Return the [X, Y] coordinate for the center point of the cell that contains the specified text.  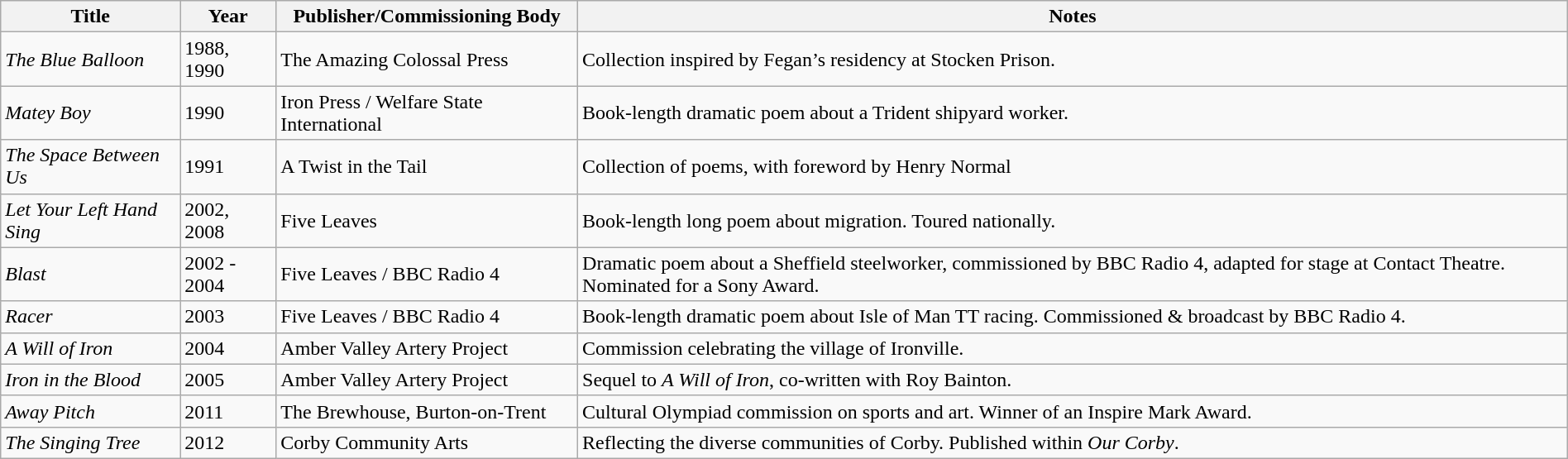
A Will of Iron [91, 348]
2003 [228, 317]
1990 [228, 112]
1991 [228, 167]
2002 - 2004 [228, 275]
The Blue Balloon [91, 60]
Book-length dramatic poem about Isle of Man TT racing. Commissioned & broadcast by BBC Radio 4. [1073, 317]
A Twist in the Tail [427, 167]
Blast [91, 275]
The Amazing Colossal Press [427, 60]
Corby Community Arts [427, 442]
The Space Between Us [91, 167]
Let Your Left Hand Sing [91, 220]
Notes [1073, 17]
Away Pitch [91, 411]
Book-length long poem about migration. Toured nationally. [1073, 220]
Sequel to A Will of Iron, co-written with Roy Bainton. [1073, 380]
Dramatic poem about a Sheffield steelworker, commissioned by BBC Radio 4, adapted for stage at Contact Theatre. Nominated for a Sony Award. [1073, 275]
2012 [228, 442]
The Singing Tree [91, 442]
1988, 1990 [228, 60]
Cultural Olympiad commission on sports and art. Winner of an Inspire Mark Award. [1073, 411]
2002, 2008 [228, 220]
Iron Press / Welfare State International [427, 112]
The Brewhouse, Burton-on-Trent [427, 411]
Commission celebrating the village of Ironville. [1073, 348]
Collection of poems, with foreword by Henry Normal [1073, 167]
2011 [228, 411]
Book-length dramatic poem about a Trident shipyard worker. [1073, 112]
2005 [228, 380]
Collection inspired by Fegan’s residency at Stocken Prison. [1073, 60]
Year [228, 17]
Publisher/Commissioning Body [427, 17]
2004 [228, 348]
Reflecting the diverse communities of Corby. Published within Our Corby. [1073, 442]
Title [91, 17]
Five Leaves [427, 220]
Iron in the Blood [91, 380]
Racer [91, 317]
Matey Boy [91, 112]
